Locate the cell with the specified text and output its [X, Y] center coordinate. 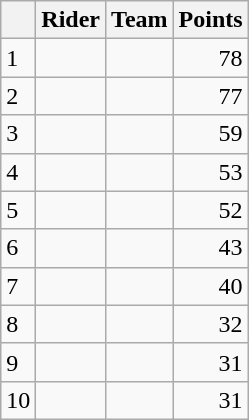
43 [210, 248]
4 [18, 172]
78 [210, 58]
Points [210, 20]
Rider [71, 20]
5 [18, 210]
77 [210, 96]
7 [18, 286]
1 [18, 58]
6 [18, 248]
53 [210, 172]
40 [210, 286]
32 [210, 324]
3 [18, 134]
2 [18, 96]
Team [140, 20]
59 [210, 134]
10 [18, 400]
52 [210, 210]
8 [18, 324]
9 [18, 362]
